From the cell containing the given text, extract its center point as (x, y) coordinate. 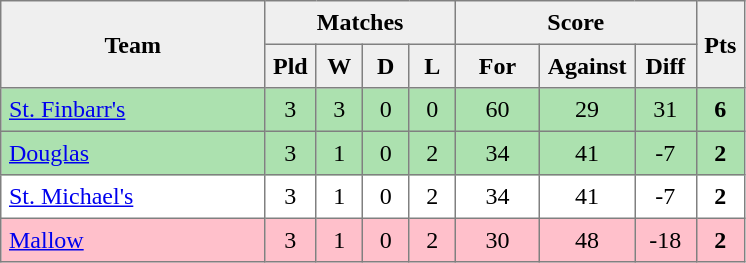
30 (497, 240)
29 (586, 110)
48 (586, 240)
Team (133, 44)
Diff (666, 66)
Score (576, 23)
-18 (666, 240)
Pts (720, 44)
For (497, 66)
L (432, 66)
W (339, 66)
Matches (360, 23)
Pld (290, 66)
Douglas (133, 153)
60 (497, 110)
Mallow (133, 240)
31 (666, 110)
St. Finbarr's (133, 110)
St. Michael's (133, 197)
D (385, 66)
Against (586, 66)
6 (720, 110)
